Pinpoint the cell where the given text exists, returning its (X, Y) midpoint coordinate. 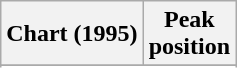
Peakposition (189, 34)
Chart (1995) (72, 34)
